Find where the given text appears and provide that cell's center as [x, y] coordinate. 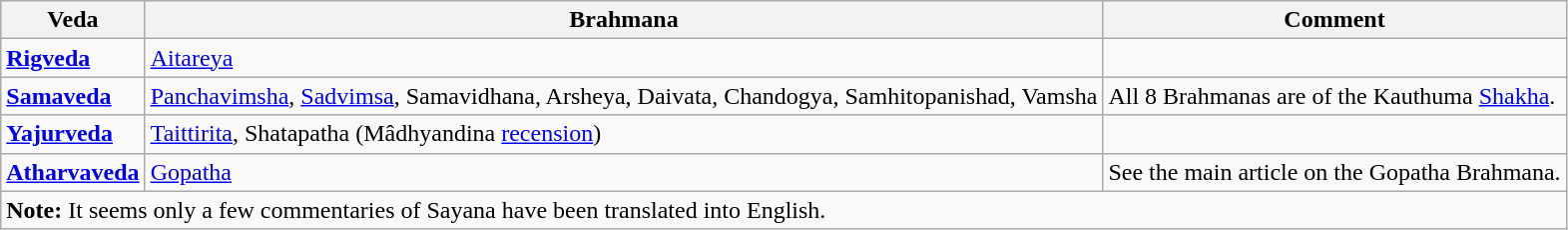
Taittirita, Shatapatha (Mâdhyandina recension) [624, 134]
Comment [1334, 20]
Brahmana [624, 20]
Yajurveda [73, 134]
See the main article on the Gopatha Brahmana. [1334, 172]
All 8 Brahmanas are of the Kauthuma Shakha. [1334, 96]
Panchavimsha, Sadvimsa, Samavidhana, Arsheya, Daivata, Chandogya, Samhitopanishad, Vamsha [624, 96]
Gopatha [624, 172]
Rigveda [73, 58]
Samaveda [73, 96]
Note: It seems only a few commentaries of Sayana have been translated into English. [784, 210]
Veda [73, 20]
Aitareya [624, 58]
Atharvaveda [73, 172]
